Return the (X, Y) coordinate for the center point of the cell that contains the specified text.  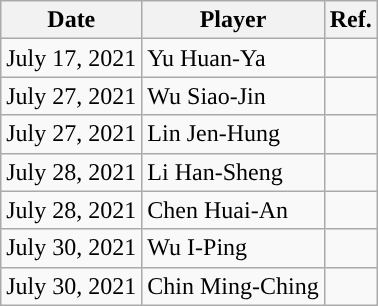
Chin Ming-Ching (233, 286)
Player (233, 20)
Wu I-Ping (233, 248)
Chen Huai-An (233, 210)
Ref. (350, 20)
Lin Jen-Hung (233, 134)
Yu Huan-Ya (233, 58)
July 17, 2021 (72, 58)
Li Han-Sheng (233, 172)
Date (72, 20)
Wu Siao-Jin (233, 96)
